Return (x, y) of the center of cell containing provided text 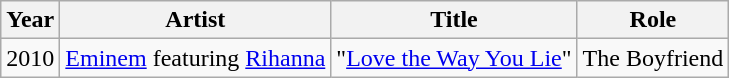
Year (30, 20)
2010 (30, 58)
Title (454, 20)
Eminem featuring Rihanna (196, 58)
The Boyfriend (653, 58)
Role (653, 20)
"Love the Way You Lie" (454, 58)
Artist (196, 20)
